Identify which cell holds the provided text, then report its (X, Y) central coordinate. 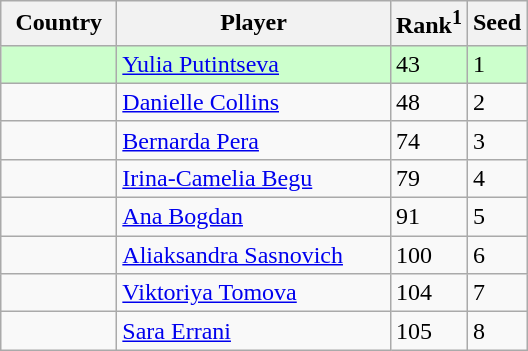
105 (428, 331)
2 (496, 102)
1 (496, 64)
Danielle Collins (254, 102)
48 (428, 102)
Aliaksandra Sasnovich (254, 255)
74 (428, 140)
7 (496, 293)
Bernarda Pera (254, 140)
6 (496, 255)
3 (496, 140)
Rank1 (428, 24)
104 (428, 293)
Seed (496, 24)
8 (496, 331)
Player (254, 24)
91 (428, 217)
4 (496, 178)
Viktoriya Tomova (254, 293)
43 (428, 64)
Sara Errani (254, 331)
100 (428, 255)
Ana Bogdan (254, 217)
5 (496, 217)
Yulia Putintseva (254, 64)
Country (59, 24)
79 (428, 178)
Irina-Camelia Begu (254, 178)
